Extract the (X, Y) coordinate from the center of the cell holding the provided text.  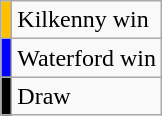
Draw (87, 96)
Waterford win (87, 58)
Kilkenny win (87, 20)
